Find where the given text appears and provide that cell's center as (x, y) coordinate. 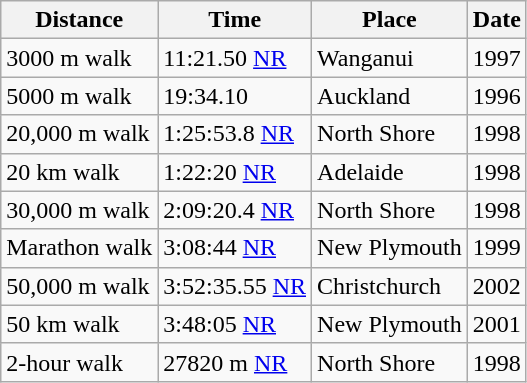
1:22:20 NR (235, 172)
19:34.10 (235, 96)
Auckland (390, 96)
5000 m walk (80, 96)
3:52:35.55 NR (235, 286)
Wanganui (390, 58)
Date (496, 20)
1:25:53.8 NR (235, 134)
50,000 m walk (80, 286)
Marathon walk (80, 248)
3000 m walk (80, 58)
2002 (496, 286)
Distance (80, 20)
50 km walk (80, 324)
Place (390, 20)
20 km walk (80, 172)
3:08:44 NR (235, 248)
1997 (496, 58)
20,000 m walk (80, 134)
2:09:20.4 NR (235, 210)
3:48:05 NR (235, 324)
30,000 m walk (80, 210)
Adelaide (390, 172)
2-hour walk (80, 362)
Christchurch (390, 286)
1996 (496, 96)
27820 m NR (235, 362)
1999 (496, 248)
Time (235, 20)
11:21.50 NR (235, 58)
2001 (496, 324)
